Identify which cell holds the provided text, then report its [x, y] central coordinate. 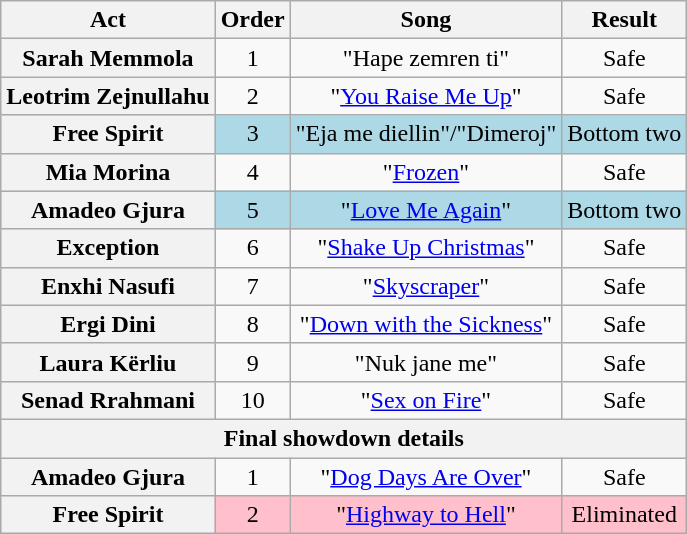
"Love Me Again" [426, 210]
Leotrim Zejnullahu [108, 96]
"Skyscraper" [426, 286]
Mia Morina [108, 172]
Final showdown details [344, 438]
"Down with the Sickness" [426, 324]
"Frozen" [426, 172]
10 [252, 400]
"Nuk jane me" [426, 362]
"Hape zemren ti" [426, 58]
"Dog Days Are Over" [426, 477]
Song [426, 20]
"Sex on Fire" [426, 400]
"Shake Up Christmas" [426, 248]
4 [252, 172]
3 [252, 134]
7 [252, 286]
Laura Kërliu [108, 362]
Exception [108, 248]
Senad Rrahmani [108, 400]
9 [252, 362]
Act [108, 20]
Enxhi Nasufi [108, 286]
Eliminated [624, 515]
Order [252, 20]
Result [624, 20]
"Eja me diellin"/"Dimeroj" [426, 134]
"You Raise Me Up" [426, 96]
6 [252, 248]
Sarah Memmola [108, 58]
Ergi Dini [108, 324]
5 [252, 210]
8 [252, 324]
"Highway to Hell" [426, 515]
